From the cell containing the given text, extract its center point as (x, y) coordinate. 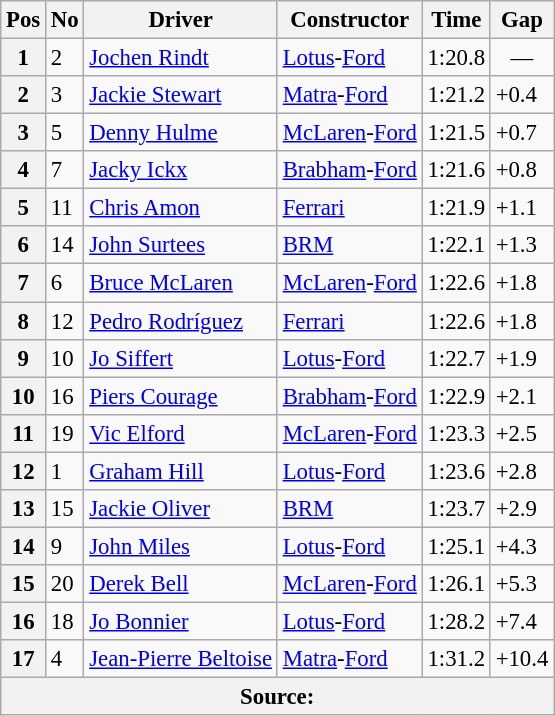
17 (24, 659)
1:28.2 (456, 621)
1:21.9 (456, 208)
Driver (180, 20)
1:20.8 (456, 58)
John Miles (180, 546)
19 (65, 433)
Pedro Rodríguez (180, 321)
Piers Courage (180, 396)
Chris Amon (180, 208)
— (522, 58)
Jochen Rindt (180, 58)
+0.8 (522, 170)
Jo Siffert (180, 358)
1:22.9 (456, 396)
Gap (522, 20)
18 (65, 621)
+0.7 (522, 133)
Jacky Ickx (180, 170)
Derek Bell (180, 584)
+2.1 (522, 396)
20 (65, 584)
Jo Bonnier (180, 621)
1:22.7 (456, 358)
+10.4 (522, 659)
1:31.2 (456, 659)
+1.1 (522, 208)
Jean-Pierre Beltoise (180, 659)
13 (24, 509)
+7.4 (522, 621)
1:26.1 (456, 584)
1:23.6 (456, 471)
John Surtees (180, 245)
Source: (278, 697)
Vic Elford (180, 433)
1:23.3 (456, 433)
Graham Hill (180, 471)
Time (456, 20)
+0.4 (522, 95)
Bruce McLaren (180, 283)
1:23.7 (456, 509)
+1.9 (522, 358)
Jackie Oliver (180, 509)
+2.5 (522, 433)
Pos (24, 20)
1:25.1 (456, 546)
+5.3 (522, 584)
1:21.5 (456, 133)
+2.8 (522, 471)
Denny Hulme (180, 133)
+1.3 (522, 245)
Jackie Stewart (180, 95)
1:22.1 (456, 245)
1:21.6 (456, 170)
+4.3 (522, 546)
1:21.2 (456, 95)
No (65, 20)
8 (24, 321)
+2.9 (522, 509)
Constructor (350, 20)
